Capture the cell that displays the provided text and extract its (x, y) central coordinate. 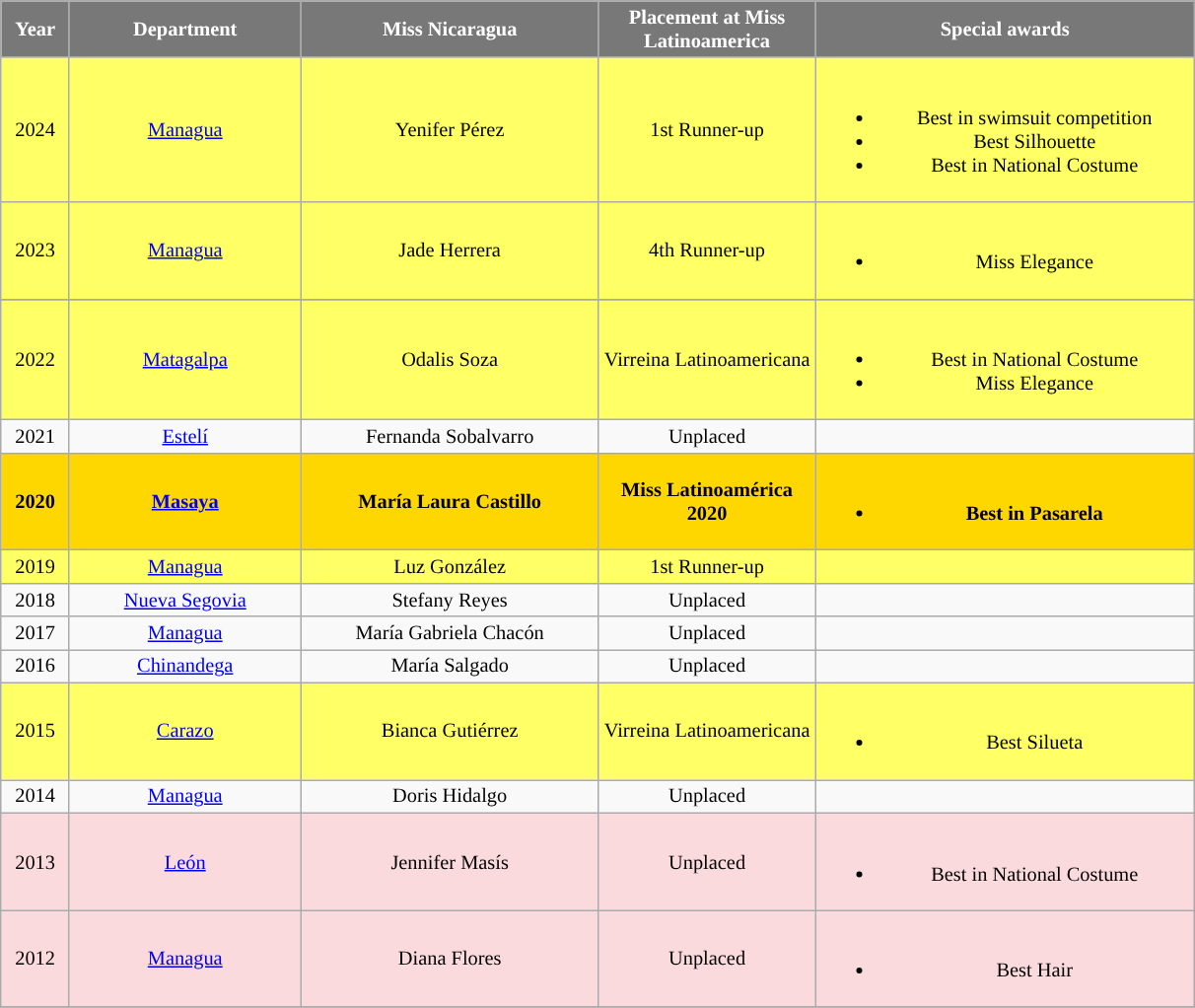
2022 (35, 359)
Best in Pasarela (1006, 501)
2020 (35, 501)
Luz González (450, 566)
María Laura Castillo (450, 501)
Jennifer Masís (450, 861)
Nueva Segovia (185, 600)
Miss Elegance (1006, 250)
María Salgado (450, 666)
Odalis Soza (450, 359)
Chinandega (185, 666)
2018 (35, 600)
Department (185, 29)
Estelí (185, 436)
Fernanda Sobalvarro (450, 436)
Best Hair (1006, 959)
4th Runner-up (707, 250)
2024 (35, 129)
Year (35, 29)
María Gabriela Chacón (450, 633)
Special awards (1006, 29)
Carazo (185, 731)
2021 (35, 436)
Doris Hidalgo (450, 796)
2012 (35, 959)
Best in National Costume (1006, 861)
Best in swimsuit competitionBest SilhouetteBest in National Costume (1006, 129)
Bianca Gutiérrez (450, 731)
Best in National CostumeMiss Elegance (1006, 359)
Yenifer Pérez (450, 129)
2017 (35, 633)
2019 (35, 566)
Diana Flores (450, 959)
Masaya (185, 501)
Placement at Miss Latinoamerica (707, 29)
2016 (35, 666)
2015 (35, 731)
Miss Nicaragua (450, 29)
Best Silueta (1006, 731)
Stefany Reyes (450, 600)
2023 (35, 250)
Matagalpa (185, 359)
Miss Latinoamérica 2020 (707, 501)
2013 (35, 861)
2014 (35, 796)
León (185, 861)
Jade Herrera (450, 250)
